Search for the cell housing the specified text and yield its [x, y] center coordinate. 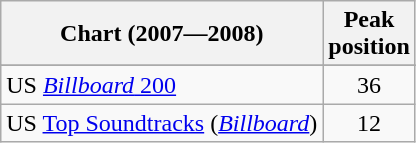
Peakposition [369, 34]
12 [369, 123]
US Billboard 200 [162, 85]
Chart (2007—2008) [162, 34]
36 [369, 85]
US Top Soundtracks (Billboard) [162, 123]
